Scan for the cell matching the given text and deliver its [x, y] coordinate at center. 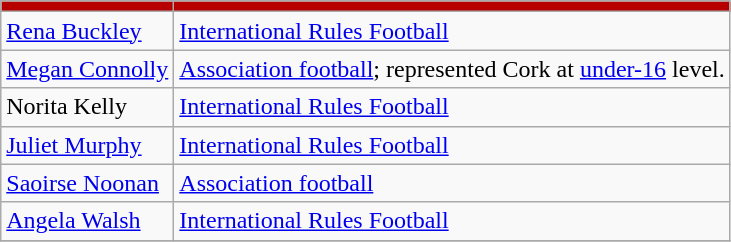
Rena Buckley [88, 31]
Angela Walsh [88, 221]
Megan Connolly [88, 69]
Association football; represented Cork at under-16 level. [452, 69]
Saoirse Noonan [88, 183]
Juliet Murphy [88, 145]
Norita Kelly [88, 107]
Association football [452, 183]
